Scan for the cell matching the given text and deliver its (X, Y) coordinate at center. 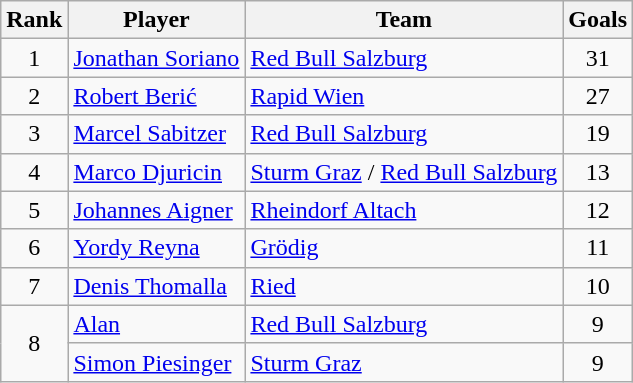
Grödig (404, 248)
2 (34, 96)
10 (598, 286)
27 (598, 96)
Rapid Wien (404, 96)
19 (598, 134)
31 (598, 58)
Yordy Reyna (156, 248)
Player (156, 20)
Marco Djuricin (156, 172)
4 (34, 172)
Team (404, 20)
7 (34, 286)
12 (598, 210)
Robert Berić (156, 96)
Johannes Aigner (156, 210)
Rank (34, 20)
Denis Thomalla (156, 286)
Rheindorf Altach (404, 210)
Sturm Graz / Red Bull Salzburg (404, 172)
13 (598, 172)
Ried (404, 286)
1 (34, 58)
Marcel Sabitzer (156, 134)
11 (598, 248)
8 (34, 343)
Alan (156, 324)
Sturm Graz (404, 362)
6 (34, 248)
5 (34, 210)
3 (34, 134)
Goals (598, 20)
Jonathan Soriano (156, 58)
Simon Piesinger (156, 362)
